Detect which cell encompasses the target text, then output its (X, Y) center coordinate. 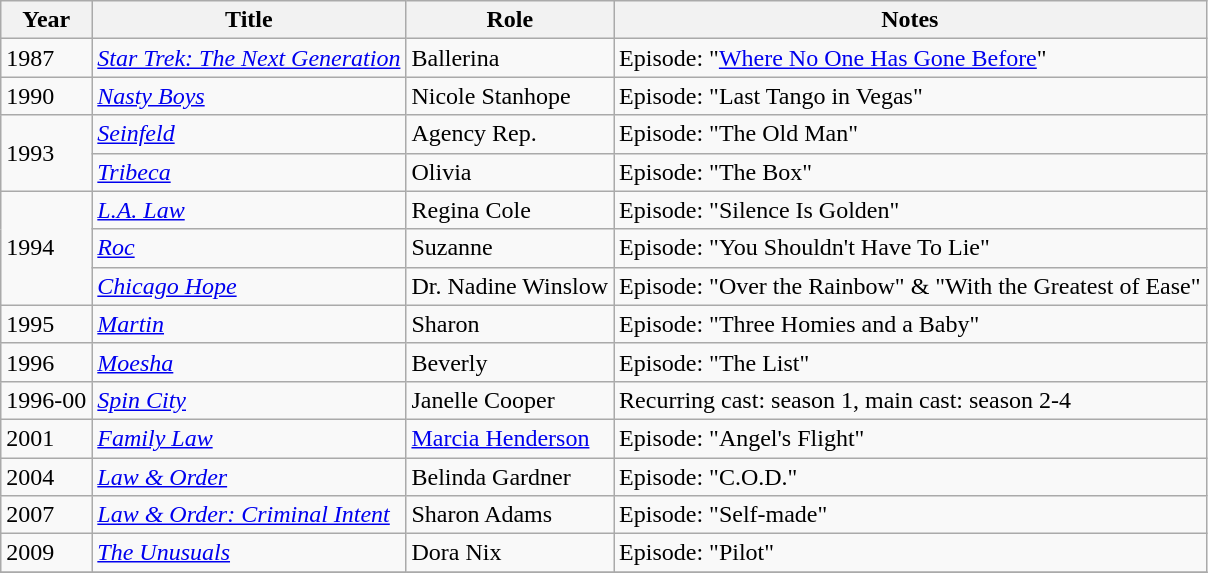
2004 (46, 477)
Chicago Hope (249, 286)
Moesha (249, 362)
Title (249, 20)
1990 (46, 96)
Recurring cast: season 1, main cast: season 2-4 (910, 400)
Regina Cole (510, 210)
Martin (249, 324)
Spin City (249, 400)
2009 (46, 553)
Star Trek: The Next Generation (249, 58)
L.A. Law (249, 210)
2001 (46, 438)
Sharon (510, 324)
Tribeca (249, 172)
Seinfeld (249, 134)
Year (46, 20)
Notes (910, 20)
Episode: "Self-made" (910, 515)
Olivia (510, 172)
Episode: "Angel's Flight" (910, 438)
Episode: "Over the Rainbow" & "With the Greatest of Ease" (910, 286)
1993 (46, 153)
Agency Rep. (510, 134)
Law & Order: Criminal Intent (249, 515)
Episode: "The List" (910, 362)
1995 (46, 324)
Episode: "Last Tango in Vegas" (910, 96)
1994 (46, 248)
1996 (46, 362)
Roc (249, 248)
Janelle Cooper (510, 400)
Role (510, 20)
2007 (46, 515)
Nasty Boys (249, 96)
1987 (46, 58)
Marcia Henderson (510, 438)
Episode: "Three Homies and a Baby" (910, 324)
Episode: "Silence Is Golden" (910, 210)
Nicole Stanhope (510, 96)
Episode: "Pilot" (910, 553)
Ballerina (510, 58)
Sharon Adams (510, 515)
Belinda Gardner (510, 477)
Beverly (510, 362)
Episode: "Where No One Has Gone Before" (910, 58)
Suzanne (510, 248)
Law & Order (249, 477)
Episode: "C.O.D." (910, 477)
Dr. Nadine Winslow (510, 286)
The Unusuals (249, 553)
Dora Nix (510, 553)
Episode: "The Box" (910, 172)
Family Law (249, 438)
Episode: "The Old Man" (910, 134)
Episode: "You Shouldn't Have To Lie" (910, 248)
1996-00 (46, 400)
